Capture the cell that displays the provided text and extract its (X, Y) central coordinate. 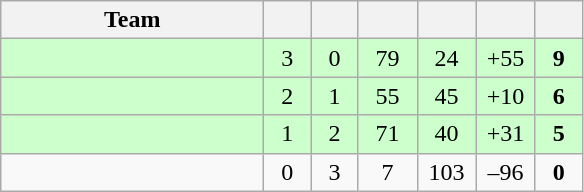
9 (558, 58)
103 (446, 172)
40 (446, 134)
–96 (506, 172)
Team (132, 20)
24 (446, 58)
7 (388, 172)
6 (558, 96)
55 (388, 96)
79 (388, 58)
5 (558, 134)
45 (446, 96)
+10 (506, 96)
71 (388, 134)
+55 (506, 58)
+31 (506, 134)
